Extract the [X, Y] coordinate from the center of the cell holding the provided text.  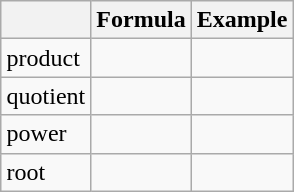
quotient [46, 96]
root [46, 172]
Example [242, 20]
Formula [141, 20]
product [46, 58]
power [46, 134]
